Locate the cell with the specified text and output its (x, y) center coordinate. 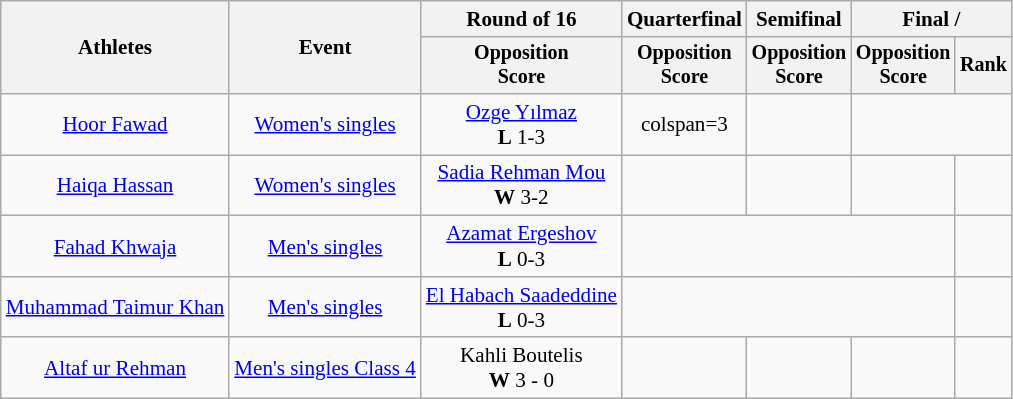
Hoor Fawad (116, 124)
colspan=3 (684, 124)
Kahli BoutelisW 3 - 0 (522, 368)
Muhammad Taimur Khan (116, 308)
Semifinal (799, 18)
Azamat ErgeshovL 0-3 (522, 246)
Sadia Rehman MouW 3-2 (522, 186)
Men's singles Class 4 (325, 368)
Athletes (116, 48)
Altaf ur Rehman (116, 368)
Haiqa Hassan (116, 186)
Fahad Khwaja (116, 246)
El Habach SaadeddineL 0-3 (522, 308)
Quarterfinal (684, 18)
Rank (983, 65)
Event (325, 48)
Final / (931, 18)
Ozge YılmazL 1-3 (522, 124)
Round of 16 (522, 18)
